Output the [X, Y] coordinate of the center of the cell containing the given text.  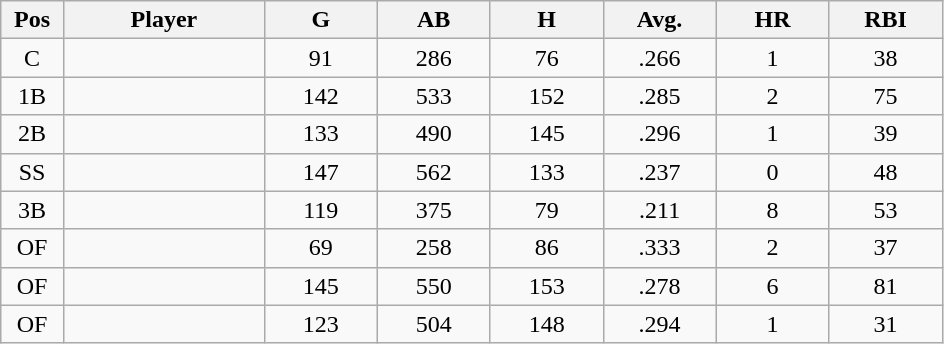
37 [886, 248]
76 [546, 58]
148 [546, 324]
550 [434, 286]
Pos [32, 20]
53 [886, 210]
Player [164, 20]
258 [434, 248]
C [32, 58]
.296 [660, 134]
3B [32, 210]
2B [32, 134]
.285 [660, 96]
75 [886, 96]
Avg. [660, 20]
39 [886, 134]
H [546, 20]
286 [434, 58]
.333 [660, 248]
AB [434, 20]
533 [434, 96]
38 [886, 58]
69 [320, 248]
153 [546, 286]
SS [32, 172]
79 [546, 210]
562 [434, 172]
147 [320, 172]
G [320, 20]
.266 [660, 58]
0 [772, 172]
152 [546, 96]
375 [434, 210]
81 [886, 286]
123 [320, 324]
48 [886, 172]
RBI [886, 20]
31 [886, 324]
.237 [660, 172]
504 [434, 324]
142 [320, 96]
490 [434, 134]
119 [320, 210]
91 [320, 58]
1B [32, 96]
6 [772, 286]
.211 [660, 210]
86 [546, 248]
.278 [660, 286]
8 [772, 210]
HR [772, 20]
.294 [660, 324]
